Return (X, Y) of the center of cell containing provided text 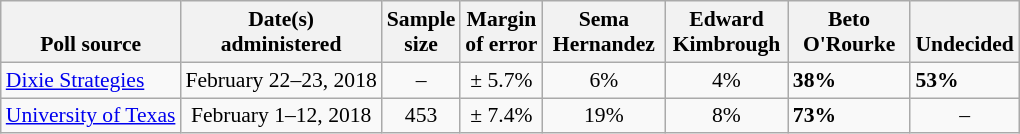
Dixie Strategies (91, 80)
8% (726, 116)
4% (726, 80)
73% (850, 116)
19% (604, 116)
SemaHernandez (604, 32)
± 5.7% (501, 80)
53% (964, 80)
38% (850, 80)
February 1–12, 2018 (280, 116)
EdwardKimbrough (726, 32)
BetoO'Rourke (850, 32)
Marginof error (501, 32)
Poll source (91, 32)
Undecided (964, 32)
University of Texas (91, 116)
Date(s)administered (280, 32)
Samplesize (421, 32)
February 22–23, 2018 (280, 80)
6% (604, 80)
453 (421, 116)
± 7.4% (501, 116)
